Capture the cell that displays the provided text and extract its (X, Y) central coordinate. 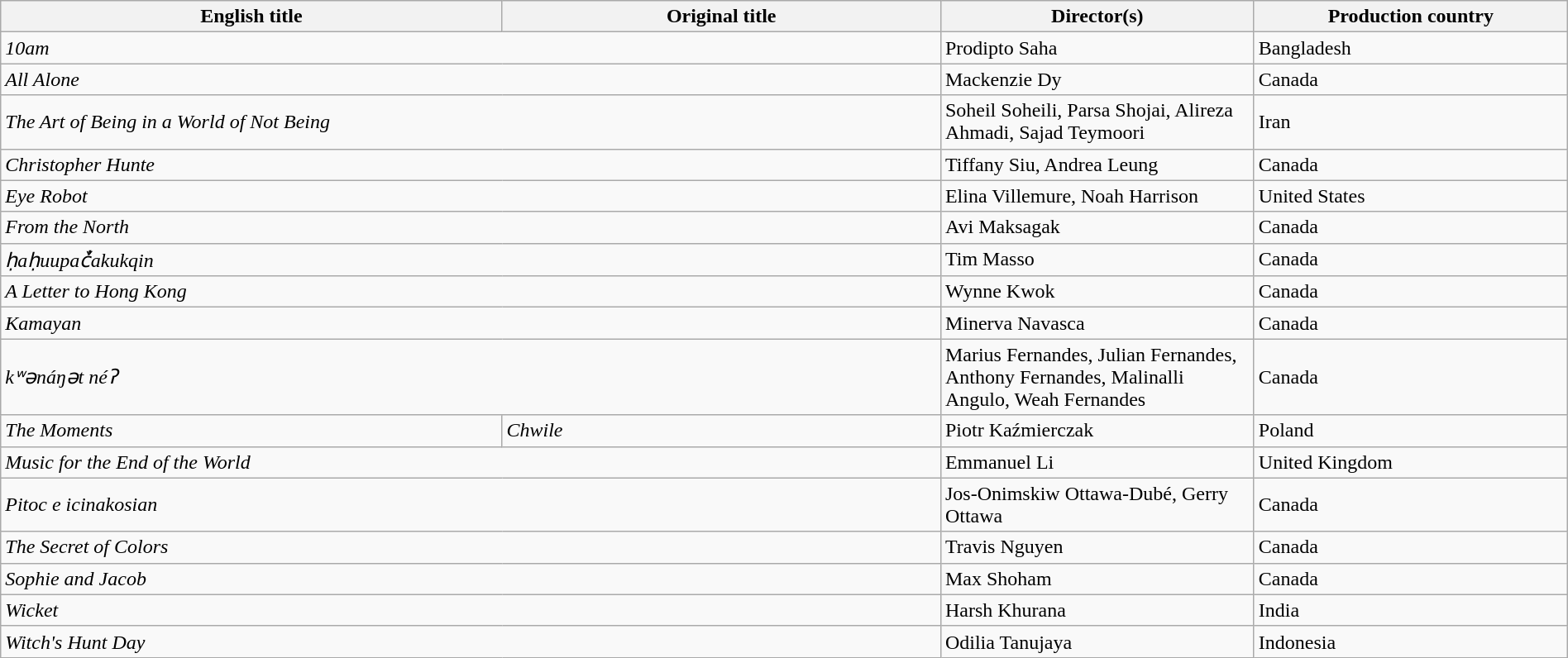
Avi Maksagak (1097, 227)
Elina Villemure, Noah Harrison (1097, 196)
Indonesia (1411, 641)
Iran (1411, 122)
Tiffany Siu, Andrea Leung (1097, 164)
Odilia Tanujaya (1097, 641)
Soheil Soheili, Parsa Shojai, Alireza Ahmadi, Sajad Teymoori (1097, 122)
Marius Fernandes, Julian Fernandes, Anthony Fernandes, Malinalli Angulo, Weah Fernandes (1097, 377)
Wynne Kwok (1097, 292)
Poland (1411, 431)
Emmanuel Li (1097, 462)
Production country (1411, 17)
Tim Masso (1097, 260)
Eye Robot (471, 196)
Music for the End of the World (471, 462)
Mackenzie Dy (1097, 79)
kʷənáŋət néʔ (471, 377)
Wicket (471, 610)
English title (251, 17)
10am (471, 48)
From the North (471, 227)
Harsh Khurana (1097, 610)
Sophie and Jacob (471, 579)
Director(s) (1097, 17)
Bangladesh (1411, 48)
A Letter to Hong Kong (471, 292)
Christopher Hunte (471, 164)
The Moments (251, 431)
India (1411, 610)
Witch's Hunt Day (471, 641)
The Art of Being in a World of Not Being (471, 122)
Prodipto Saha (1097, 48)
United Kingdom (1411, 462)
Kamayan (471, 323)
Jos-Onimskiw Ottawa-Dubé, Gerry Ottawa (1097, 504)
United States (1411, 196)
Max Shoham (1097, 579)
Chwile (721, 431)
Minerva Navasca (1097, 323)
Original title (721, 17)
All Alone (471, 79)
Pitoc e icinakosian (471, 504)
ḥaḥuupač̓akukqin (471, 260)
Piotr Kaźmierczak (1097, 431)
Travis Nguyen (1097, 547)
The Secret of Colors (471, 547)
